Output the [x, y] coordinate of the center of the cell containing the given text.  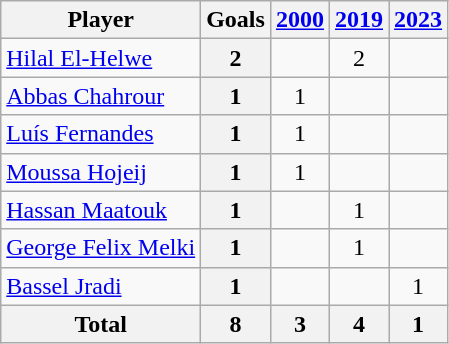
2000 [300, 20]
2019 [358, 20]
Moussa Hojeij [101, 172]
2023 [418, 20]
Bassel Jradi [101, 286]
George Felix Melki [101, 248]
Luís Fernandes [101, 134]
8 [236, 324]
Player [101, 20]
Hassan Maatouk [101, 210]
Total [101, 324]
Hilal El-Helwe [101, 58]
Goals [236, 20]
Abbas Chahrour [101, 96]
4 [358, 324]
3 [300, 324]
